Provide the (x, y) coordinate of the cell's center where the given text is located.  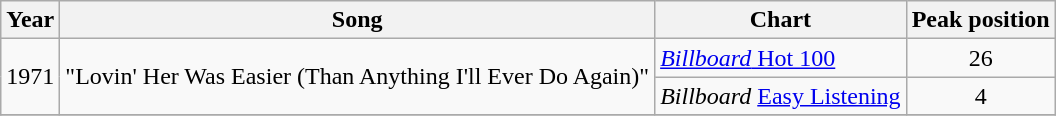
1971 (30, 77)
Year (30, 20)
Chart (781, 20)
4 (980, 96)
Billboard Hot 100 (781, 58)
"Lovin' Her Was Easier (Than Anything I'll Ever Do Again)" (358, 77)
26 (980, 58)
Song (358, 20)
Billboard Easy Listening (781, 96)
Peak position (980, 20)
